Scan for the cell matching the given text and deliver its (X, Y) coordinate at center. 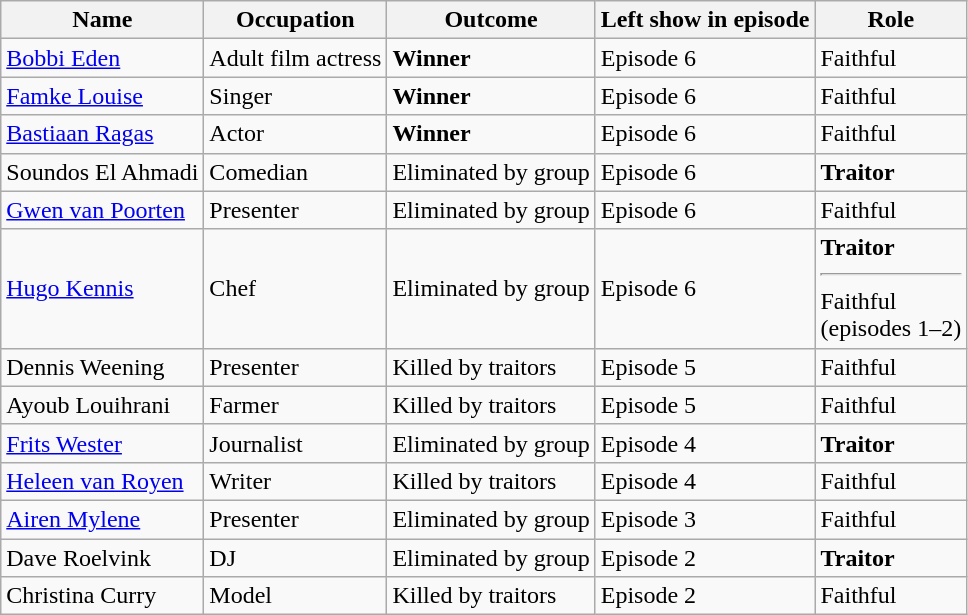
Episode 3 (705, 519)
Model (296, 596)
Frits Wester (102, 443)
TraitorFaithful(episodes 1–2) (891, 288)
Left show in episode (705, 20)
Airen Mylene (102, 519)
Writer (296, 481)
DJ (296, 557)
Adult film actress (296, 58)
Farmer (296, 405)
Outcome (491, 20)
Famke Louise (102, 96)
Soundos El Ahmadi (102, 172)
Occupation (296, 20)
Name (102, 20)
Dave Roelvink (102, 557)
Chef (296, 288)
Hugo Kennis (102, 288)
Bobbi Eden (102, 58)
Heleen van Royen (102, 481)
Gwen van Poorten (102, 210)
Singer (296, 96)
Actor (296, 134)
Dennis Weening (102, 367)
Ayoub Louihrani (102, 405)
Role (891, 20)
Journalist (296, 443)
Comedian (296, 172)
Bastiaan Ragas (102, 134)
Christina Curry (102, 596)
